Return the (x, y) coordinate for the center point of the cell that contains the specified text.  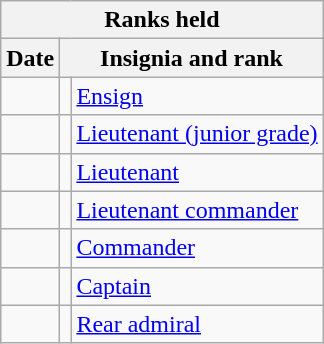
Insignia and rank (192, 58)
Date (30, 58)
Commander (197, 248)
Lieutenant (197, 172)
Lieutenant (junior grade) (197, 134)
Captain (197, 286)
Ensign (197, 96)
Lieutenant commander (197, 210)
Ranks held (162, 20)
Rear admiral (197, 324)
